Return (X, Y) of the center of cell containing provided text 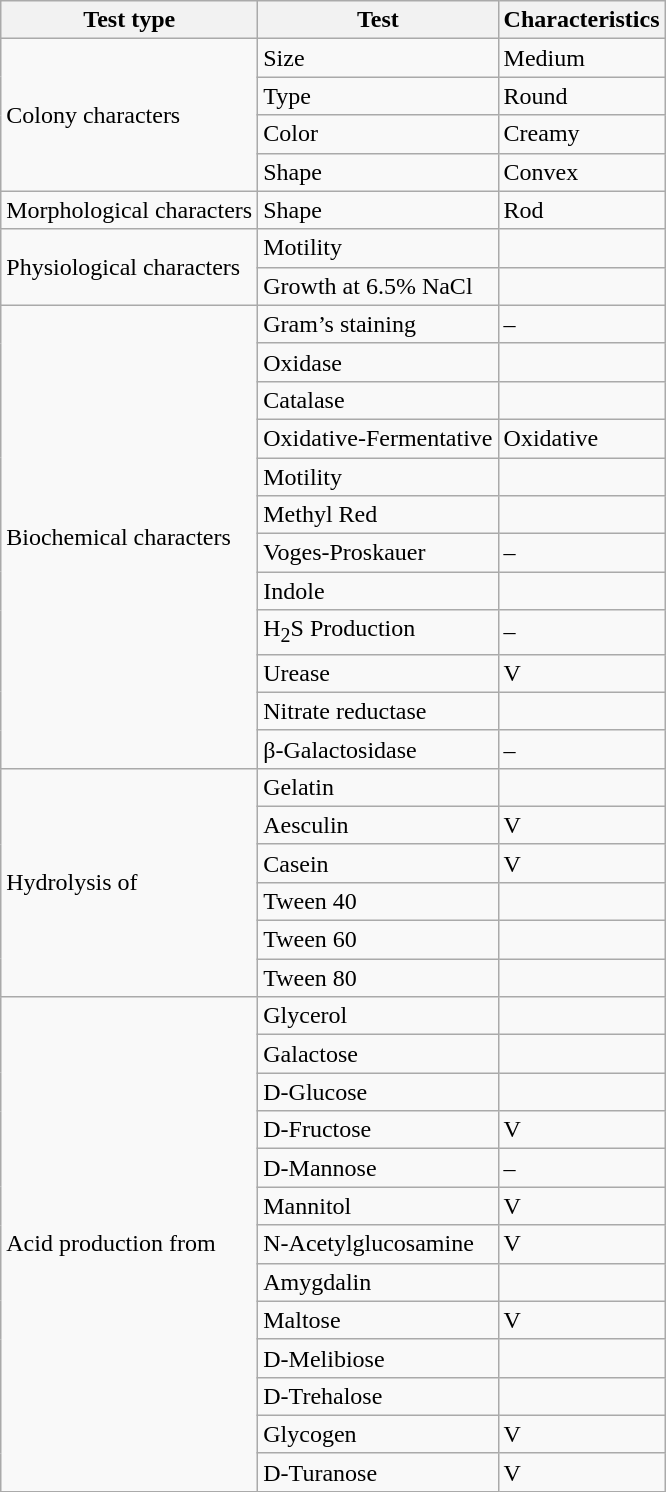
Indole (378, 591)
Medium (582, 58)
Color (378, 134)
Test (378, 20)
Casein (378, 863)
Oxidase (378, 362)
Galactose (378, 1054)
Nitrate reductase (378, 711)
Test type (130, 20)
Mannitol (378, 1206)
D-Trehalose (378, 1396)
N-Acetylglucosamine (378, 1244)
Hydrolysis of (130, 882)
Convex (582, 172)
Morphological characters (130, 210)
Type (378, 96)
D-Turanose (378, 1472)
Growth at 6.5% NaCl (378, 286)
β-Galactosidase (378, 749)
Physiological characters (130, 267)
Urease (378, 673)
Oxidative-Fermentative (378, 438)
Amygdalin (378, 1282)
Maltose (378, 1320)
Glycogen (378, 1434)
Methyl Red (378, 515)
Glycerol (378, 1016)
Rod (582, 210)
Oxidative (582, 438)
Colony characters (130, 115)
D-Melibiose (378, 1358)
Aesculin (378, 825)
Biochemical characters (130, 536)
Creamy (582, 134)
H2S Production (378, 632)
Acid production from (130, 1244)
Tween 40 (378, 901)
Voges-Proskauer (378, 553)
D-Mannose (378, 1168)
D-Fructose (378, 1130)
Catalase (378, 400)
Gram’s staining (378, 324)
Size (378, 58)
Tween 60 (378, 940)
D-Glucose (378, 1092)
Tween 80 (378, 978)
Round (582, 96)
Gelatin (378, 787)
Characteristics (582, 20)
